Capture the cell that displays the provided text and extract its (x, y) central coordinate. 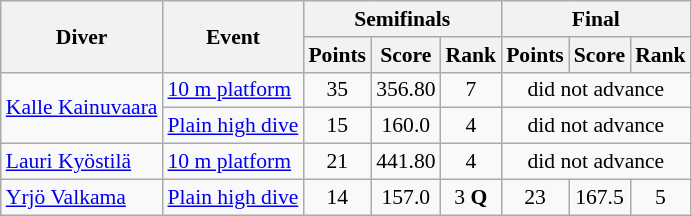
23 (535, 197)
160.0 (406, 126)
21 (337, 162)
Final (596, 19)
Yrjö Valkama (82, 197)
35 (337, 90)
7 (472, 90)
Kalle Kainuvaara (82, 108)
Lauri Kyöstilä (82, 162)
Diver (82, 36)
5 (660, 197)
Event (234, 36)
167.5 (600, 197)
441.80 (406, 162)
14 (337, 197)
15 (337, 126)
356.80 (406, 90)
Semifinals (402, 19)
3 Q (472, 197)
157.0 (406, 197)
